Find where the given text appears and provide that cell's center as (x, y) coordinate. 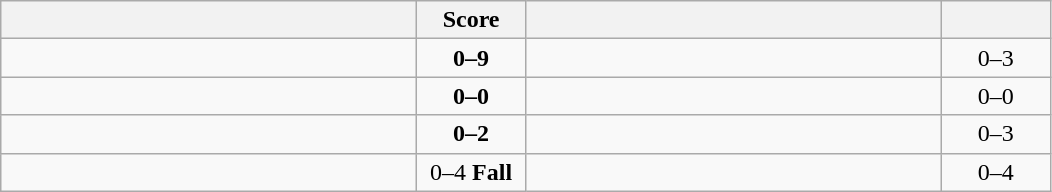
Score (472, 20)
0–2 (472, 134)
0–4 (996, 172)
0–9 (472, 58)
0–4 Fall (472, 172)
